Find where the given text appears and provide that cell's center as (X, Y) coordinate. 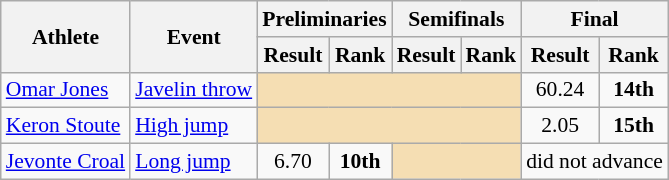
Final (594, 19)
Preliminaries (324, 19)
Long jump (194, 162)
Event (194, 36)
Omar Jones (66, 90)
did not advance (594, 162)
2.05 (560, 126)
15th (634, 126)
14th (634, 90)
10th (360, 162)
Keron Stoute (66, 126)
Javelin throw (194, 90)
6.70 (293, 162)
60.24 (560, 90)
Semifinals (456, 19)
High jump (194, 126)
Athlete (66, 36)
Jevonte Croal (66, 162)
